For the text-containing cell, return its midpoint in [x, y] coordinate format. 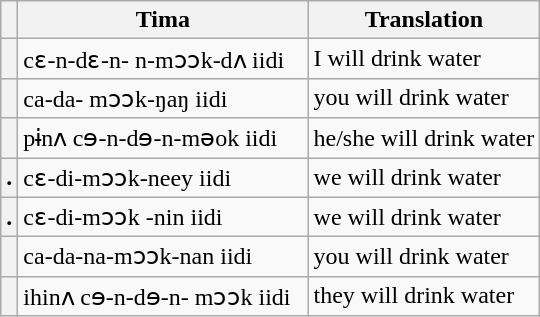
cɛ-n-dɛ-n- n-mɔɔk-dʌ iidi [163, 59]
cɛ-di-mɔɔk-neey iidi [163, 178]
he/she will drink water [424, 138]
ca-da-na-mɔɔk-nan iidi [163, 257]
ihinʌ cɘ-n-dɘ-n- mɔɔk iidi [163, 296]
ca-da- mɔɔk-ŋaŋ iidi [163, 98]
cɛ-di-mɔɔk -nin iidi [163, 217]
Translation [424, 20]
Tima [163, 20]
they will drink water [424, 296]
pɨnʌ cɘ-n-dɘ-n-məok iidi [163, 138]
I will drink water [424, 59]
